Locate the cell with the specified text and output its [X, Y] center coordinate. 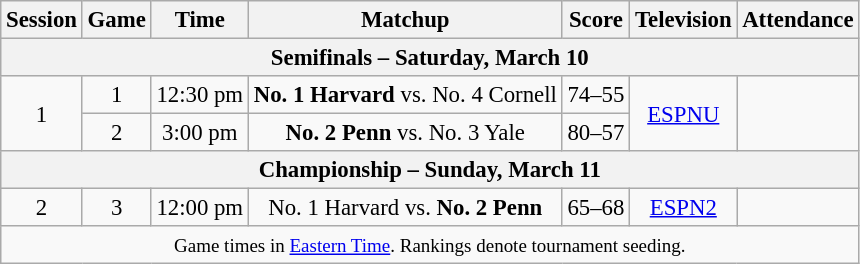
Attendance [798, 20]
12:30 pm [200, 95]
65–68 [596, 208]
3 [116, 208]
ESPNU [684, 114]
3:00 pm [200, 133]
Game [116, 20]
No. 1 Harvard vs. No. 4 Cornell [405, 95]
12:00 pm [200, 208]
Game times in Eastern Time. Rankings denote tournament seeding. [430, 245]
Time [200, 20]
Session [42, 20]
80–57 [596, 133]
Championship – Sunday, March 11 [430, 170]
74–55 [596, 95]
Score [596, 20]
Semifinals – Saturday, March 10 [430, 58]
Television [684, 20]
Matchup [405, 20]
No. 1 Harvard vs. No. 2 Penn [405, 208]
No. 2 Penn vs. No. 3 Yale [405, 133]
ESPN2 [684, 208]
